Scan for the cell matching the given text and deliver its [X, Y] coordinate at center. 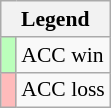
Legend [56, 19]
ACC win [63, 55]
ACC loss [63, 90]
